Capture the cell that displays the provided text and extract its [x, y] central coordinate. 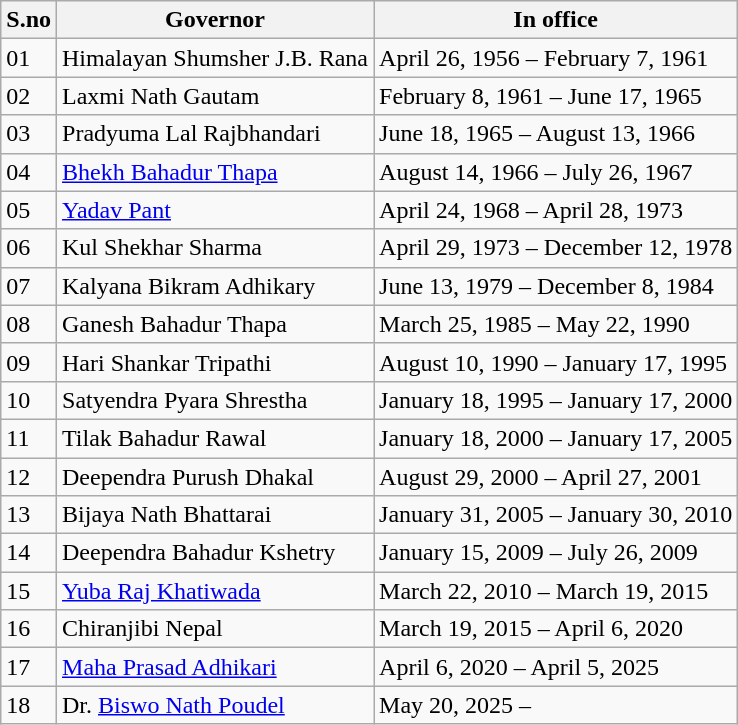
June 18, 1965 – August 13, 1966 [556, 134]
February 8, 1961 – June 17, 1965 [556, 96]
18 [29, 705]
Maha Prasad Adhikari [216, 667]
Hari Shankar Tripathi [216, 362]
January 18, 2000 – January 17, 2005 [556, 438]
01 [29, 58]
Chiranjibi Nepal [216, 629]
Himalayan Shumsher J.B. Rana [216, 58]
April 24, 1968 – April 28, 1973 [556, 210]
March 19, 2015 – April 6, 2020 [556, 629]
Deependra Purush Dhakal [216, 477]
04 [29, 172]
Deependra Bahadur Kshetry [216, 553]
May 20, 2025 – [556, 705]
August 10, 1990 – January 17, 1995 [556, 362]
In office [556, 20]
June 13, 1979 – December 8, 1984 [556, 286]
13 [29, 515]
S.no [29, 20]
August 14, 1966 – July 26, 1967 [556, 172]
08 [29, 324]
05 [29, 210]
06 [29, 248]
April 6, 2020 – April 5, 2025 [556, 667]
12 [29, 477]
Bijaya Nath Bhattarai [216, 515]
Laxmi Nath Gautam [216, 96]
Tilak Bahadur Rawal [216, 438]
Satyendra Pyara Shrestha [216, 400]
15 [29, 591]
11 [29, 438]
August 29, 2000 – April 27, 2001 [556, 477]
Kul Shekhar Sharma [216, 248]
Dr. Biswo Nath Poudel [216, 705]
16 [29, 629]
03 [29, 134]
April 29, 1973 – December 12, 1978 [556, 248]
07 [29, 286]
Pradyuma Lal Rajbhandari [216, 134]
Bhekh Bahadur Thapa [216, 172]
Governor [216, 20]
09 [29, 362]
Yuba Raj Khatiwada [216, 591]
Yadav Pant [216, 210]
January 15, 2009 – July 26, 2009 [556, 553]
17 [29, 667]
April 26, 1956 – February 7, 1961 [556, 58]
March 22, 2010 – March 19, 2015 [556, 591]
14 [29, 553]
Kalyana Bikram Adhikary [216, 286]
02 [29, 96]
March 25, 1985 – May 22, 1990 [556, 324]
January 18, 1995 – January 17, 2000 [556, 400]
January 31, 2005 – January 30, 2010 [556, 515]
10 [29, 400]
Ganesh Bahadur Thapa [216, 324]
